Locate the cell with the specified text and output its (X, Y) center coordinate. 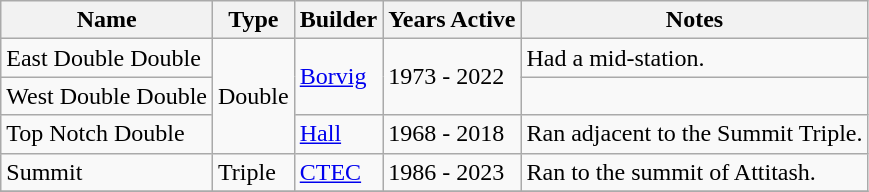
Years Active (452, 20)
1973 - 2022 (452, 77)
Hall (338, 134)
Double (254, 96)
Ran to the summit of Attitash. (694, 172)
Summit (107, 172)
1968 - 2018 (452, 134)
West Double Double (107, 96)
Borvig (338, 77)
Builder (338, 20)
East Double Double (107, 58)
Notes (694, 20)
Had a mid-station. (694, 58)
Ran adjacent to the Summit Triple. (694, 134)
Triple (254, 172)
1986 - 2023 (452, 172)
CTEC (338, 172)
Type (254, 20)
Top Notch Double (107, 134)
Name (107, 20)
